Search for the cell housing the specified text and yield its (x, y) center coordinate. 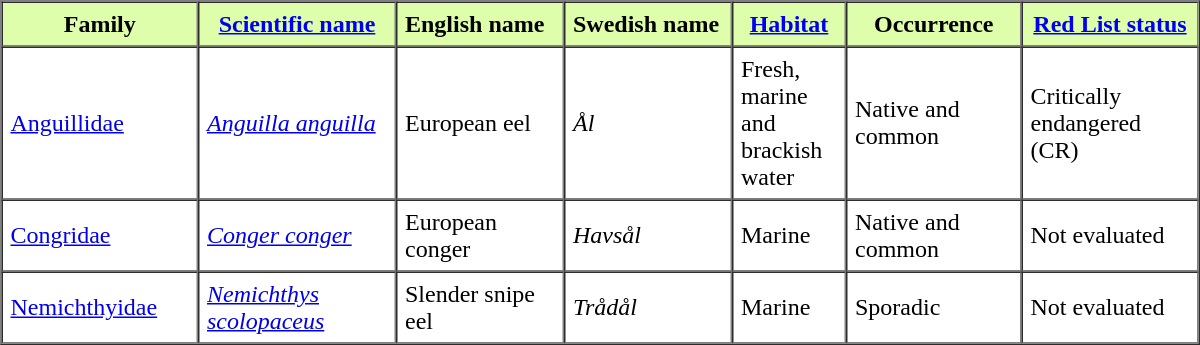
Fresh, marine and brackish water (789, 122)
European conger (480, 236)
Sporadic (934, 308)
Anguilla anguilla (297, 122)
Slender snipe eel (480, 308)
Conger conger (297, 236)
Swedish name (648, 24)
Scientific name (297, 24)
Nemichthys scolopaceus (297, 308)
Trådål (648, 308)
Ål (648, 122)
Family (100, 24)
Anguillidae (100, 122)
European eel (480, 122)
Occurrence (934, 24)
Habitat (789, 24)
English name (480, 24)
Nemichthyidae (100, 308)
Congridae (100, 236)
Havsål (648, 236)
Critically endangered (CR) (1110, 122)
Red List status (1110, 24)
